From the cell containing the given text, extract its center point as [X, Y] coordinate. 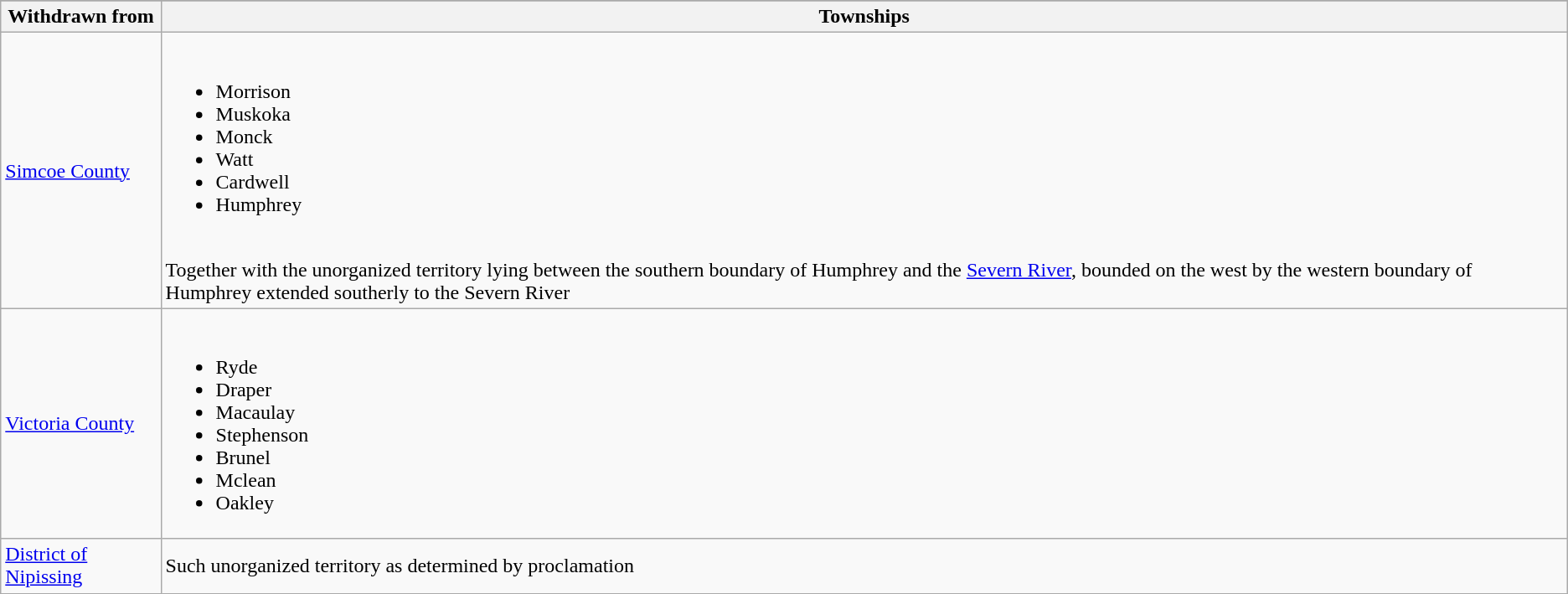
Simcoe County [80, 171]
District of Nipissing [80, 566]
Victoria County [80, 424]
Withdrawn from [80, 17]
Townships [864, 17]
Such unorganized territory as determined by proclamation [864, 566]
RydeDraperMacaulayStephensonBrunelMcleanOakley [864, 424]
